Pinpoint the cell where the given text exists, returning its [x, y] midpoint coordinate. 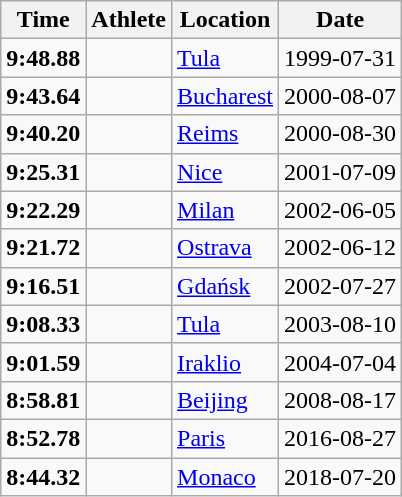
2003-08-10 [340, 324]
1999-07-31 [340, 58]
9:43.64 [44, 96]
2016-08-27 [340, 438]
2002-06-12 [340, 248]
9:25.31 [44, 172]
2001-07-09 [340, 172]
Milan [226, 210]
9:48.88 [44, 58]
9:40.20 [44, 134]
Athlete [129, 20]
2018-07-20 [340, 477]
Beijing [226, 400]
Ostrava [226, 248]
Bucharest [226, 96]
2000-08-07 [340, 96]
9:16.51 [44, 286]
2004-07-04 [340, 362]
2008-08-17 [340, 400]
Location [226, 20]
9:01.59 [44, 362]
Iraklio [226, 362]
2002-06-05 [340, 210]
9:21.72 [44, 248]
8:58.81 [44, 400]
Date [340, 20]
Gdańsk [226, 286]
Nice [226, 172]
Monaco [226, 477]
8:52.78 [44, 438]
Paris [226, 438]
9:08.33 [44, 324]
2002-07-27 [340, 286]
Time [44, 20]
9:22.29 [44, 210]
8:44.32 [44, 477]
Reims [226, 134]
2000-08-30 [340, 134]
